Search for the cell housing the specified text and yield its (X, Y) center coordinate. 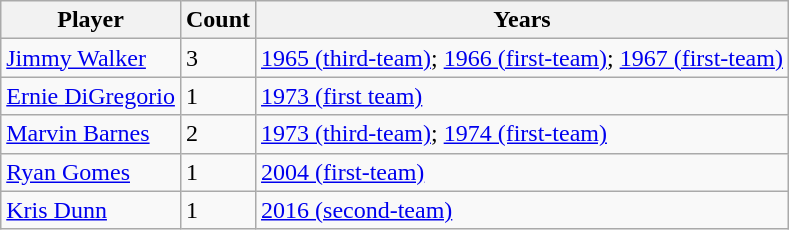
2 (218, 134)
Ryan Gomes (91, 172)
Kris Dunn (91, 210)
Player (91, 20)
2016 (second-team) (522, 210)
1965 (third-team); 1966 (first-team); 1967 (first-team) (522, 58)
Ernie DiGregorio (91, 96)
Years (522, 20)
1973 (third-team); 1974 (first-team) (522, 134)
Marvin Barnes (91, 134)
2004 (first-team) (522, 172)
Jimmy Walker (91, 58)
3 (218, 58)
1973 (first team) (522, 96)
Count (218, 20)
